Detect which cell encompasses the target text, then output its [x, y] center coordinate. 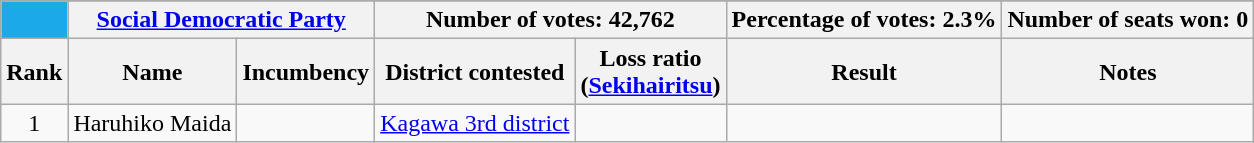
Name [152, 72]
Loss ratio(Sekihairitsu) [650, 72]
Haruhiko Maida [152, 123]
Result [864, 72]
1 [34, 123]
Social Democratic Party [222, 20]
Percentage of votes: 2.3% [864, 20]
Kagawa 3rd district [475, 123]
District contested [475, 72]
Number of votes: 42,762 [550, 20]
Rank [34, 72]
Notes [1128, 72]
Incumbency [306, 72]
Number of seats won: 0 [1128, 20]
